Scan for the cell matching the given text and deliver its [X, Y] coordinate at center. 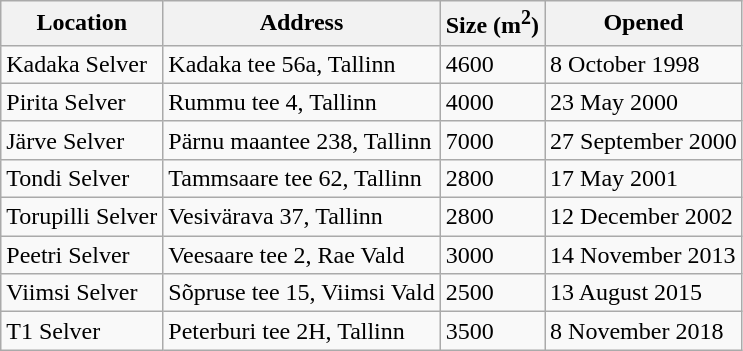
12 December 2002 [644, 217]
27 September 2000 [644, 140]
Järve Selver [82, 140]
Kadaka Selver [82, 64]
Peterburi tee 2H, Tallinn [302, 331]
4000 [492, 102]
Tammsaare tee 62, Tallinn [302, 178]
23 May 2000 [644, 102]
Tondi Selver [82, 178]
4600 [492, 64]
Vesivärava 37, Tallinn [302, 217]
T1 Selver [82, 331]
Peetri Selver [82, 255]
8 November 2018 [644, 331]
Kadaka tee 56a, Tallinn [302, 64]
Torupilli Selver [82, 217]
Pärnu maantee 238, Tallinn [302, 140]
Location [82, 24]
Rummu tee 4, Tallinn [302, 102]
3000 [492, 255]
13 August 2015 [644, 293]
17 May 2001 [644, 178]
Pirita Selver [82, 102]
Viimsi Selver [82, 293]
Veesaare tee 2, Rae Vald [302, 255]
8 October 1998 [644, 64]
Opened [644, 24]
Sõpruse tee 15, Viimsi Vald [302, 293]
7000 [492, 140]
Size (m2) [492, 24]
3500 [492, 331]
2500 [492, 293]
14 November 2013 [644, 255]
Address [302, 24]
